Provide the (x, y) coordinate of the cell's center where the given text is located.  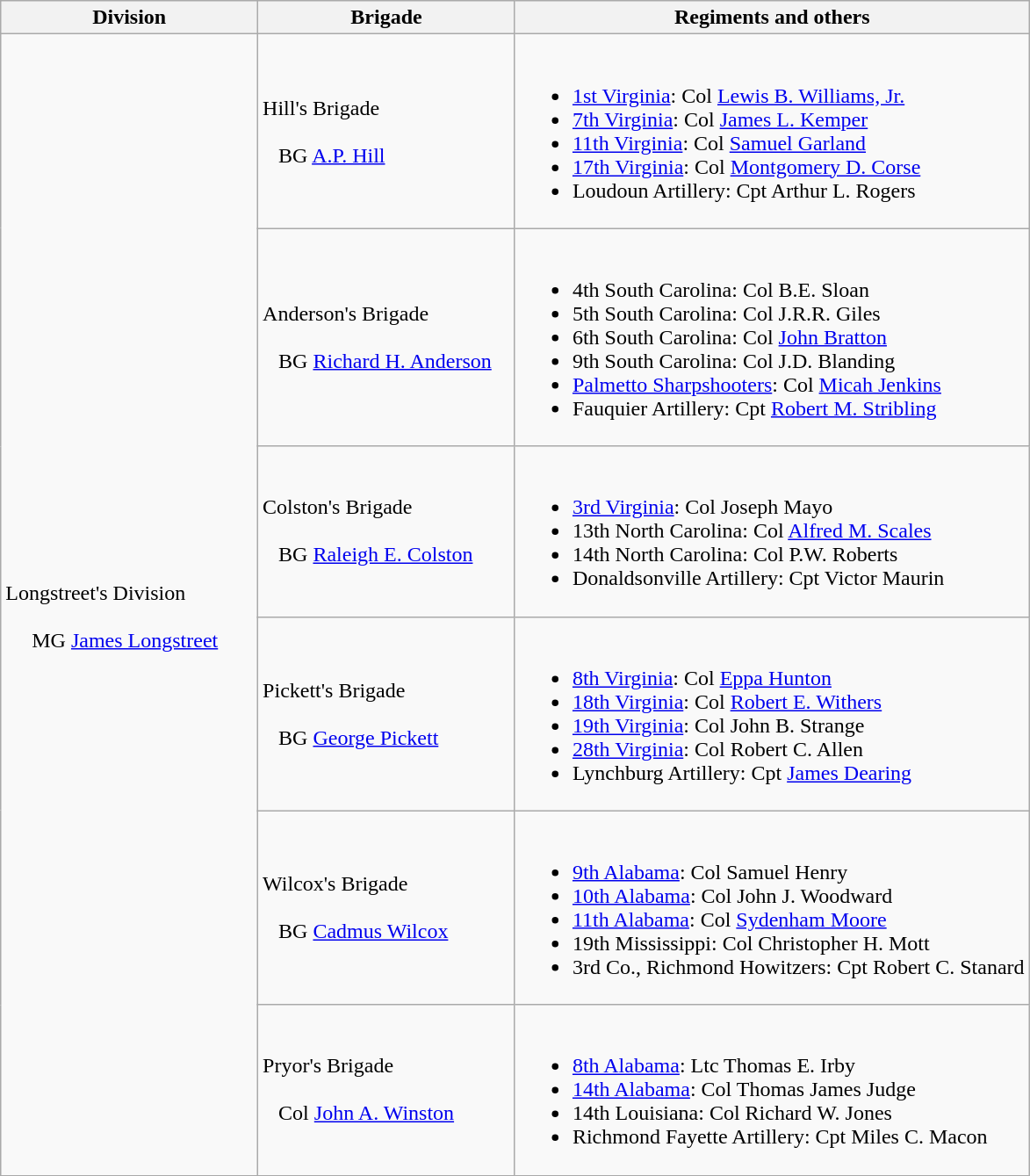
Wilcox's Brigade BG Cadmus Wilcox (386, 908)
Colston's Brigade BG Raleigh E. Colston (386, 531)
Anderson's Brigade BG Richard H. Anderson (386, 337)
Division (130, 18)
Regiments and others (772, 18)
Brigade (386, 18)
Longstreet's Division MG James Longstreet (130, 604)
Pickett's Brigade BG George Pickett (386, 713)
Hill's Brigade BG A.P. Hill (386, 132)
8th Alabama: Ltc Thomas E. Irby14th Alabama: Col Thomas James Judge14th Louisiana: Col Richard W. JonesRichmond Fayette Artillery: Cpt Miles C. Macon (772, 1090)
Pryor's Brigade Col John A. Winston (386, 1090)
